Determine the (X, Y) coordinate at the center of the cell enclosing the given text.  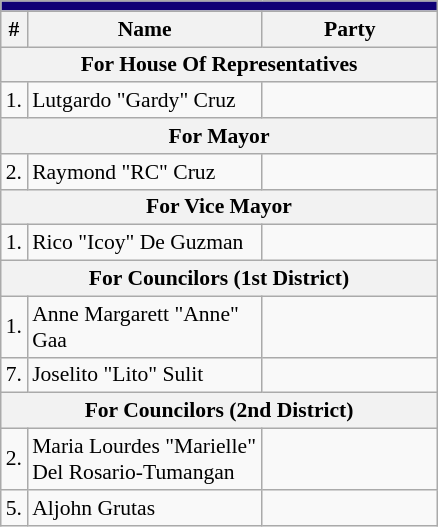
For Vice Mayor (220, 207)
For Mayor (220, 136)
Name (144, 29)
Lutgardo "Gardy" Cruz (144, 101)
7. (14, 375)
Aljohn Grutas (144, 508)
Raymond "RC" Cruz (144, 172)
For Councilors (1st District) (220, 279)
Rico "Icoy" De Guzman (144, 243)
Maria Lourdes "Marielle" Del Rosario-Tumangan (144, 460)
5. (14, 508)
Anne Margarett "Anne" Gaa (144, 326)
For House Of Representatives (220, 65)
# (14, 29)
Joselito "Lito" Sulit (144, 375)
Party (350, 29)
For Councilors (2nd District) (220, 411)
